Detect which cell encompasses the target text, then output its [X, Y] center coordinate. 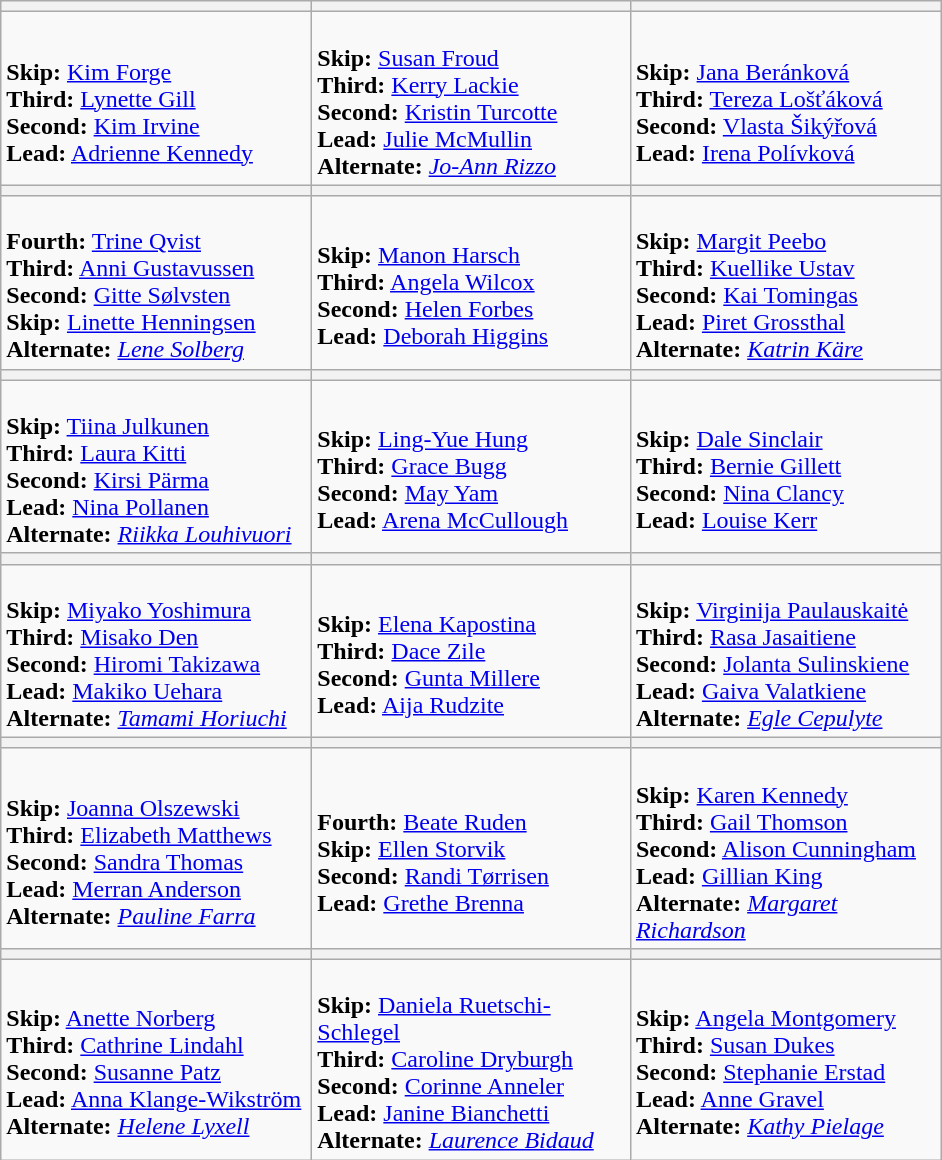
Skip: Joanna Olszewski Third: Elizabeth Matthews Second: Sandra Thomas Lead: Merran Anderson Alternate: Pauline Farra [156, 848]
Skip: Anette Norberg Third: Cathrine Lindahl Second: Susanne Patz Lead: Anna Klange-Wikström Alternate: Helene Lyxell [156, 1059]
Skip: Daniela Ruetschi-Schlegel Third: Caroline Dryburgh Second: Corinne Anneler Lead: Janine Bianchetti Alternate: Laurence Bidaud [472, 1059]
Skip: Susan Froud Third: Kerry Lackie Second: Kristin Turcotte Lead: Julie McMullin Alternate: Jo-Ann Rizzo [472, 98]
Skip: Manon Harsch Third: Angela Wilcox Second: Helen Forbes Lead: Deborah Higgins [472, 282]
Skip: Jana Beránková Third: Tereza Lošťáková Second: Vlasta Šikýřová Lead: Irena Polívková [786, 98]
Skip: Margit Peebo Third: Kuellike Ustav Second: Kai Tomingas Lead: Piret Grossthal Alternate: Katrin Käre [786, 282]
Skip: Kim Forge Third: Lynette Gill Second: Kim Irvine Lead: Adrienne Kennedy [156, 98]
Fourth: Beate Ruden Skip: Ellen Storvik Second: Randi Tørrisen Lead: Grethe Brenna [472, 848]
Skip: Angela Montgomery Third: Susan Dukes Second: Stephanie Erstad Lead: Anne Gravel Alternate: Kathy Pielage [786, 1059]
Skip: Virginija Paulauskaitė Third: Rasa Jasaitiene Second: Jolanta Sulinskiene Lead: Gaiva Valatkiene Alternate: Egle Cepulyte [786, 650]
Skip: Ling-Yue Hung Third: Grace Bugg Second: May Yam Lead: Arena McCullough [472, 466]
Fourth: Trine Qvist Third: Anni Gustavussen Second: Gitte Sølvsten Skip: Linette Henningsen Alternate: Lene Solberg [156, 282]
Skip: Tiina Julkunen Third: Laura Kitti Second: Kirsi Pärma Lead: Nina Pollanen Alternate: Riikka Louhivuori [156, 466]
Skip: Elena Kapostina Third: Dace Zile Second: Gunta Millere Lead: Aija Rudzite [472, 650]
Skip: Karen Kennedy Third: Gail Thomson Second: Alison Cunningham Lead: Gillian King Alternate: Margaret Richardson [786, 848]
Skip: Dale Sinclair Third: Bernie Gillett Second: Nina Clancy Lead: Louise Kerr [786, 466]
Skip: Miyako Yoshimura Third: Misako Den Second: Hiromi Takizawa Lead: Makiko Uehara Alternate: Tamami Horiuchi [156, 650]
